For the text-containing cell, return its midpoint in (x, y) coordinate format. 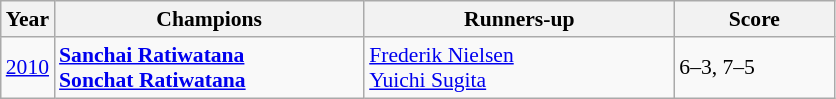
Year (28, 19)
6–3, 7–5 (754, 68)
2010 (28, 68)
Frederik Nielsen Yuichi Sugita (519, 68)
Sanchai Ratiwatana Sonchat Ratiwatana (209, 68)
Runners-up (519, 19)
Champions (209, 19)
Score (754, 19)
